Scan for the cell matching the given text and deliver its (x, y) coordinate at center. 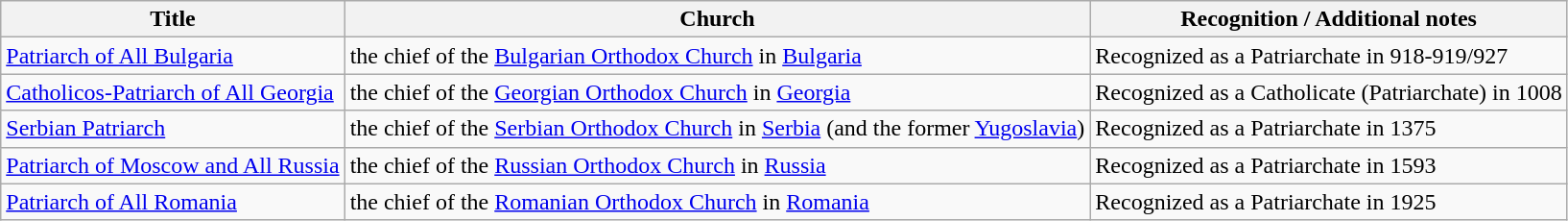
Patriarch of Moscow and All Russia (173, 165)
Church (718, 19)
the chief of the Romanian Orthodox Church in Romania (718, 202)
Catholicos-Patriarch of All Georgia (173, 92)
Patriarch of All Romania (173, 202)
Recognized as a Patriarchate in 1375 (1329, 129)
Title (173, 19)
Recognized as a Patriarchate in 918-919/927 (1329, 56)
Recognized as a Patriarchate in 1925 (1329, 202)
Patriarch of All Bulgaria (173, 56)
the chief of the Georgian Orthodox Church in Georgia (718, 92)
the chief of the Bulgarian Orthodox Church in Bulgaria (718, 56)
Recognized as a Catholicate (Patriarchate) in 1008 (1329, 92)
Recognized as a Patriarchate in 1593 (1329, 165)
Recognition / Additional notes (1329, 19)
Serbian Patriarch (173, 129)
the chief of the Serbian Orthodox Church in Serbia (and the former Yugoslavia) (718, 129)
the chief of the Russian Orthodox Church in Russia (718, 165)
